Return the (x, y) coordinate for the center point of the cell that contains the specified text.  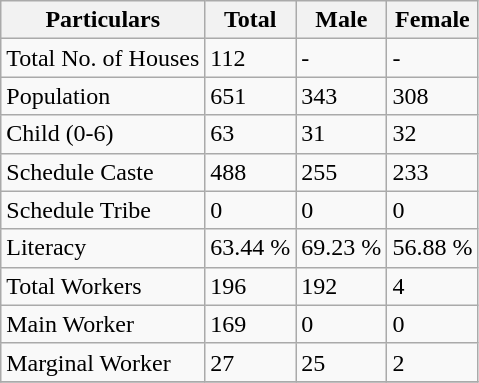
Total No. of Houses (103, 58)
Literacy (103, 248)
4 (432, 286)
Total Workers (103, 286)
Male (342, 20)
27 (250, 362)
Schedule Tribe (103, 210)
Marginal Worker (103, 362)
63 (250, 134)
Schedule Caste (103, 172)
Total (250, 20)
488 (250, 172)
343 (342, 96)
308 (432, 96)
Main Worker (103, 324)
112 (250, 58)
169 (250, 324)
56.88 % (432, 248)
Particulars (103, 20)
Population (103, 96)
192 (342, 286)
255 (342, 172)
25 (342, 362)
63.44 % (250, 248)
32 (432, 134)
69.23 % (342, 248)
196 (250, 286)
31 (342, 134)
Female (432, 20)
651 (250, 96)
2 (432, 362)
Child (0-6) (103, 134)
233 (432, 172)
